Scan for the cell matching the given text and deliver its (X, Y) coordinate at center. 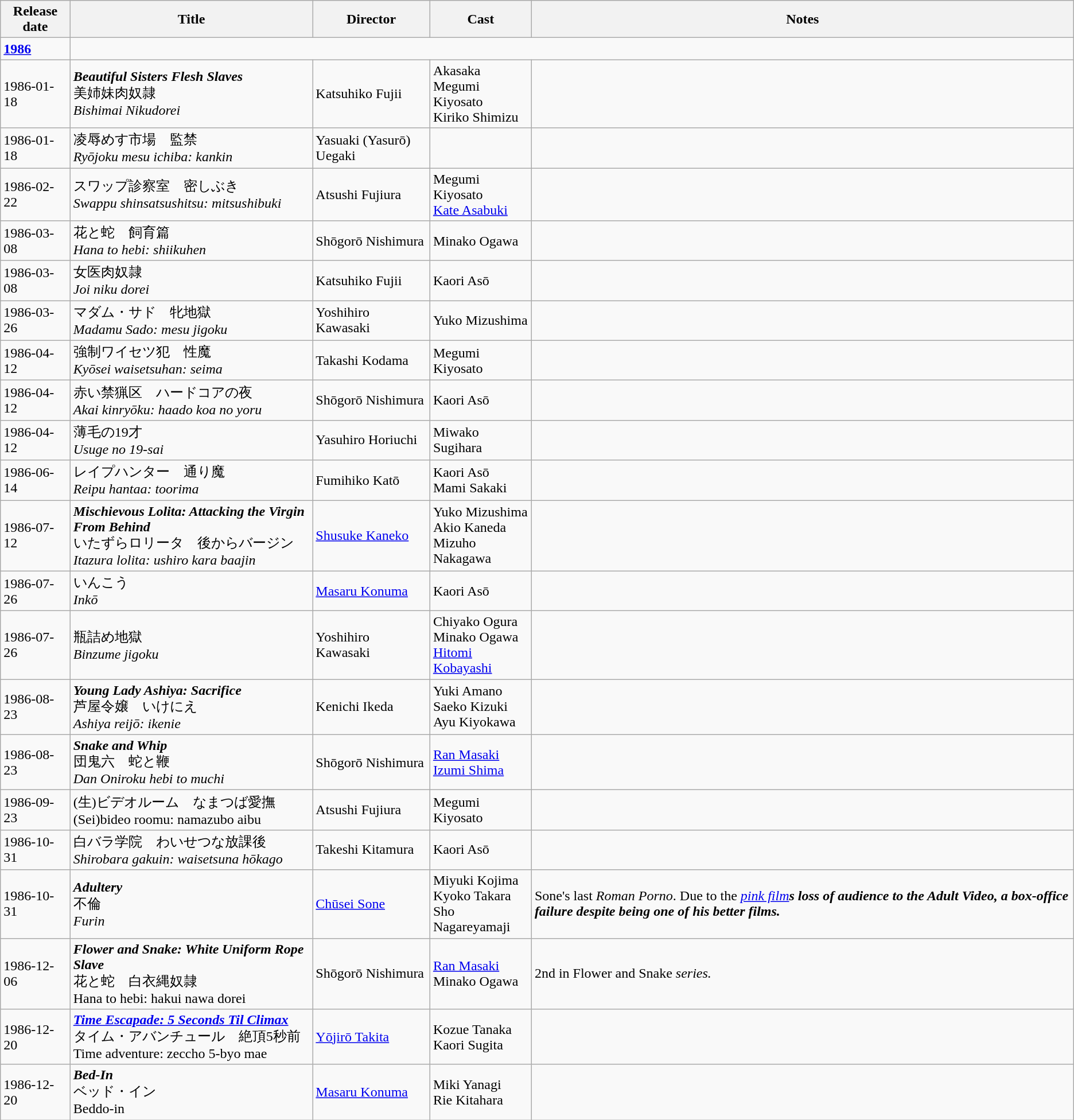
Chūsei Sone (372, 904)
Minako Ogawa (481, 241)
1986-12-06 (36, 974)
Time Escapade: 5 Seconds Til Climaxタイム・アバンチュール 絶頂5秒前Time adventure: zeccho 5-byo mae (192, 1037)
いんこうInkō (192, 591)
Yuki AmanoSaeko KizukiAyu Kiyokawa (481, 707)
マダム・サド 牝地獄Madamu Sado: mesu jigoku (192, 321)
Kozue TanakaKaori Sugita (481, 1037)
Miki YanagiRie Kitahara (481, 1092)
Director (372, 20)
2nd in Flower and Snake series. (802, 974)
赤い禁猟区 ハードコアの夜Akai kinryōku: haado koa no yoru (192, 400)
レイプハンター 通り魔Reipu hantaa: toorima (192, 480)
Shusuke Kaneko (372, 536)
Release date (36, 20)
瓶詰め地獄Binzume jigoku (192, 645)
Title (192, 20)
Chiyako OguraMinako OgawaHitomi Kobayashi (481, 645)
AkasakaMegumi KiyosatoKiriko Shimizu (481, 94)
Yuko Mizushima (481, 321)
Beautiful Sisters Flesh Slaves美姉妹肉奴隷Bishimai Nikudorei (192, 94)
Snake and Whip団鬼六 蛇と鞭Dan Oniroku hebi to muchi (192, 762)
Miyuki KojimaKyoko TakaraSho Nagareyamaji (481, 904)
1986-06-14 (36, 480)
1986-02-22 (36, 194)
Mischievous Lolita: Attacking the Virgin From Behindいたずらロリータ 後からバージンItazura lolita: ushiro kara baajin (192, 536)
Adultery不倫Furin (192, 904)
Megumi KiyosatoKate Asabuki (481, 194)
1986-07-12 (36, 536)
Yuko MizushimaAkio KanedaMizuho Nakagawa (481, 536)
Bed-Inベッド・インBeddo-in (192, 1092)
強制ワイセツ犯 性魔Kyōsei waisetsuhan: seima (192, 360)
Yasuhiro Horiuchi (372, 440)
Sone's last Roman Porno. Due to the pink films loss of audience to the Adult Video, a box-office failure despite being one of his better films. (802, 904)
(生)ビデオルーム なまつば愛撫(Sei)bideo roomu: namazubo aibu (192, 810)
Ran MasakiMinako Ogawa (481, 974)
Cast (481, 20)
Fumihiko Katō (372, 480)
Flower and Snake: White Uniform Rope Slave花と蛇 白衣縄奴隷Hana to hebi: hakui nawa dorei (192, 974)
Yōjirō Takita (372, 1037)
Kaori AsōMami Sakaki (481, 480)
Notes (802, 20)
1986-03-26 (36, 321)
Ran MasakiIzumi Shima (481, 762)
女医肉奴隷Joi niku dorei (192, 281)
1986-09-23 (36, 810)
Miwako Sugihara (481, 440)
Takashi Kodama (372, 360)
花と蛇 飼育篇Hana to hebi: shiikuhen (192, 241)
Young Lady Ashiya: Sacrifice芦屋令嬢 いけにえAshiya reijō: ikenie (192, 707)
白バラ学院 わいせつな放課後Shirobara gakuin: waisetsuna hōkago (192, 850)
Kenichi Ikeda (372, 707)
凌辱めす市場 監禁Ryōjoku mesu ichiba: kankin (192, 148)
Yasuaki (Yasurō) Uegaki (372, 148)
スワップ診察室 密しぶきSwappu shinsatsushitsu: mitsushibuki (192, 194)
Takeshi Kitamura (372, 850)
薄毛の19才Usuge no 19-sai (192, 440)
1986 (36, 49)
